Search for the cell housing the specified text and yield its [x, y] center coordinate. 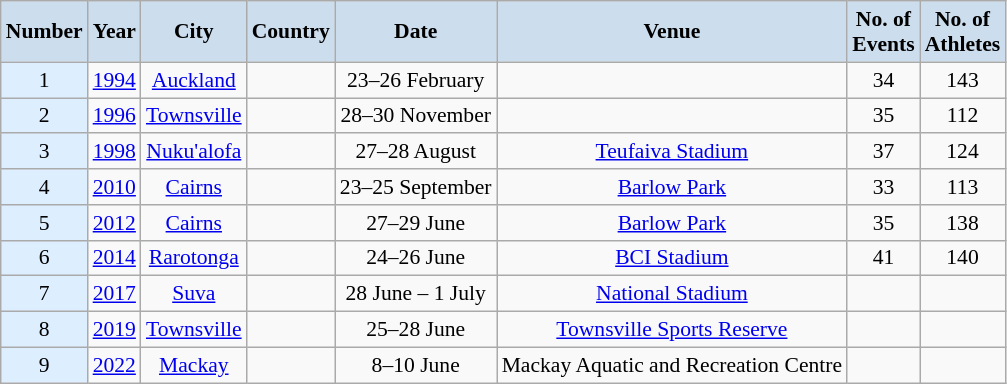
Mackay Aquatic and Recreation Centre [672, 365]
2014 [114, 258]
1994 [114, 80]
24–26 June [416, 258]
140 [963, 258]
Year [114, 32]
143 [963, 80]
Teufaiva Stadium [672, 152]
2010 [114, 187]
1998 [114, 152]
6 [44, 258]
BCI Stadium [672, 258]
34 [883, 80]
27–29 June [416, 223]
8 [44, 330]
28–30 November [416, 116]
113 [963, 187]
4 [44, 187]
Townsville Sports Reserve [672, 330]
2017 [114, 294]
23–26 February [416, 80]
23–25 September [416, 187]
Date [416, 32]
1 [44, 80]
2012 [114, 223]
Number [44, 32]
9 [44, 365]
Suva [194, 294]
Rarotonga [194, 258]
33 [883, 187]
27–28 August [416, 152]
Auckland [194, 80]
25–28 June [416, 330]
2 [44, 116]
5 [44, 223]
1996 [114, 116]
Venue [672, 32]
National Stadium [672, 294]
No. of Events [883, 32]
Mackay [194, 365]
138 [963, 223]
7 [44, 294]
41 [883, 258]
Nuku'alofa [194, 152]
2022 [114, 365]
2019 [114, 330]
3 [44, 152]
City [194, 32]
28 June – 1 July [416, 294]
Country [291, 32]
No. ofAthletes [963, 32]
8–10 June [416, 365]
37 [883, 152]
124 [963, 152]
112 [963, 116]
